Detect which cell encompasses the target text, then output its (x, y) center coordinate. 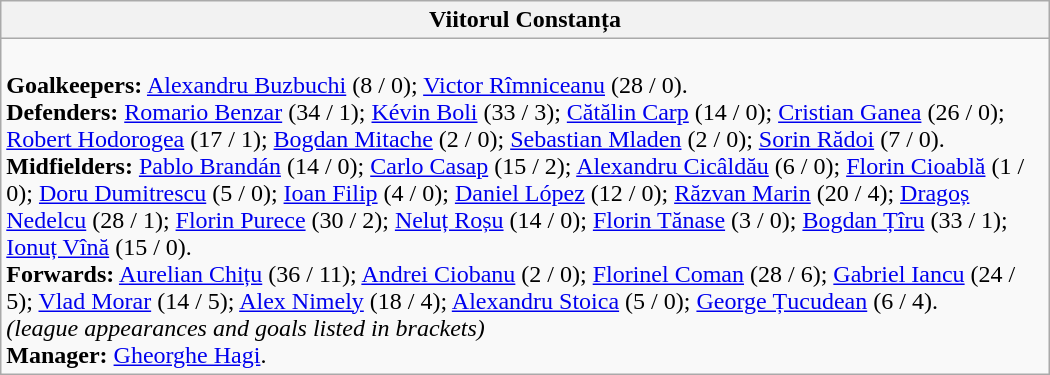
Viitorul Constanța (525, 20)
